Scan for the cell matching the given text and deliver its (x, y) coordinate at center. 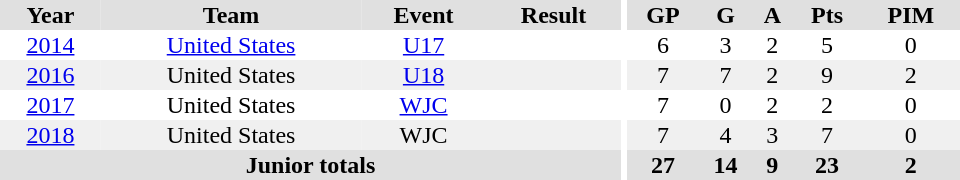
2014 (50, 45)
6 (663, 45)
14 (726, 165)
Team (231, 15)
Result (554, 15)
2017 (50, 105)
Year (50, 15)
4 (726, 135)
5 (826, 45)
U17 (424, 45)
PIM (911, 15)
Junior totals (310, 165)
Pts (826, 15)
U18 (424, 75)
GP (663, 15)
2016 (50, 75)
A (772, 15)
2018 (50, 135)
G (726, 15)
Event (424, 15)
27 (663, 165)
23 (826, 165)
